Return the (x, y) coordinate for the center point of the cell that contains the specified text.  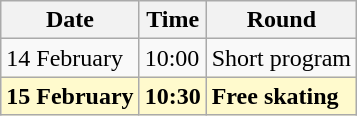
10:00 (172, 58)
14 February (70, 58)
10:30 (172, 96)
Date (70, 20)
Round (281, 20)
Short program (281, 58)
Free skating (281, 96)
Time (172, 20)
15 February (70, 96)
